Pinpoint the cell where the given text exists, returning its (x, y) midpoint coordinate. 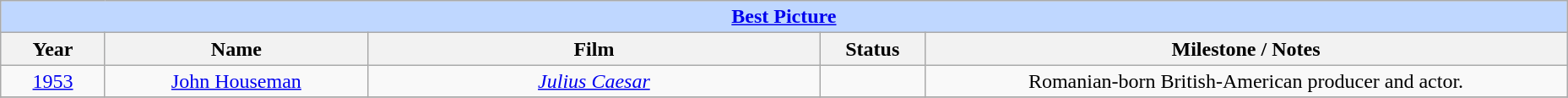
Romanian-born British-American producer and actor. (1246, 81)
Name (236, 49)
1953 (53, 81)
Year (53, 49)
Film (594, 49)
Julius Caesar (594, 81)
Status (872, 49)
Milestone / Notes (1246, 49)
John Houseman (236, 81)
Best Picture (784, 17)
